Return the (X, Y) coordinate for the center point of the cell that contains the specified text.  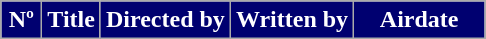
Title (72, 20)
Airdate (420, 20)
Nº (22, 20)
Directed by (165, 20)
Written by (292, 20)
